For the text-containing cell, return its midpoint in [x, y] coordinate format. 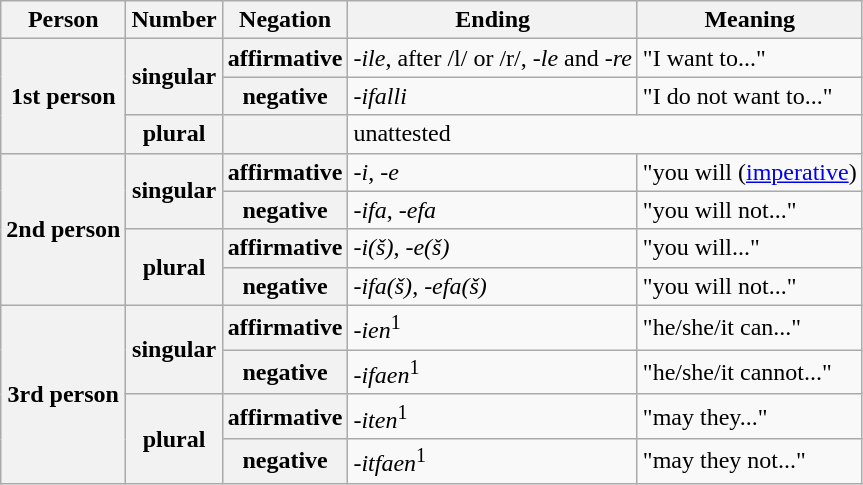
Person [64, 20]
Number [174, 20]
"I do not want to..." [750, 96]
"he/she/it cannot..." [750, 372]
-ile, after /l/ or /r/, -le and -re [492, 58]
-ifa(š), -efa(š) [492, 286]
Meaning [750, 20]
"he/she/it can..." [750, 328]
3rd person [64, 394]
-i(š), -e(š) [492, 248]
"may they not..." [750, 462]
1st person [64, 96]
-ifa, -efa [492, 210]
"may they..." [750, 416]
Negation [285, 20]
"you will..." [750, 248]
-iten1 [492, 416]
"you will (imperative) [750, 172]
2nd person [64, 229]
-i, -e [492, 172]
"I want to..." [750, 58]
-itfaen1 [492, 462]
-ien1 [492, 328]
-ifalli [492, 96]
Ending [492, 20]
-ifaen1 [492, 372]
unattested [605, 134]
